Search for the cell housing the specified text and yield its [x, y] center coordinate. 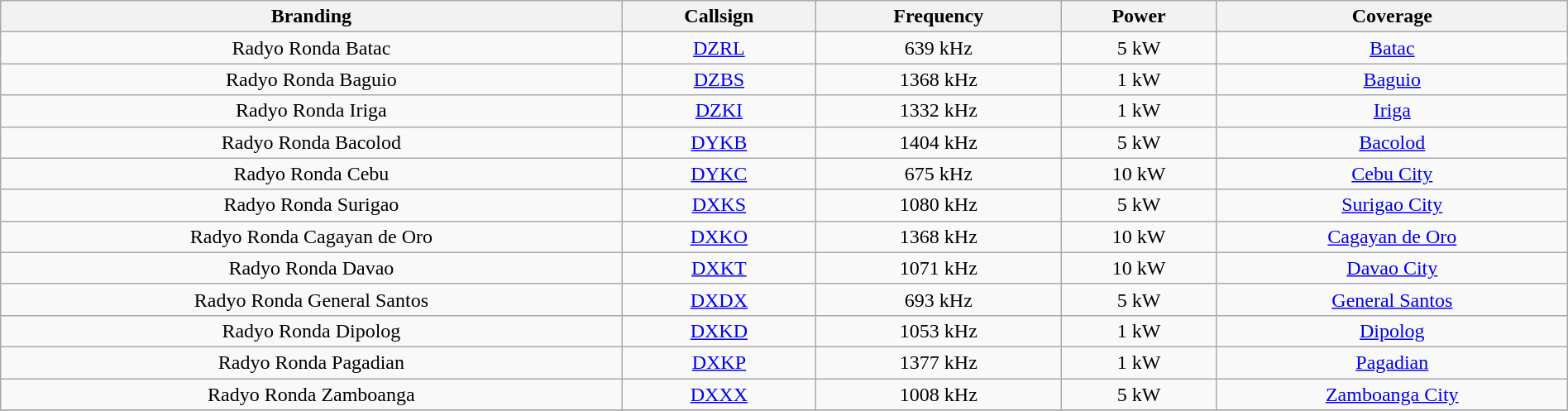
Radyo Ronda Pagadian [311, 362]
675 kHz [939, 174]
Radyo Ronda Cebu [311, 174]
Zamboanga City [1392, 394]
DZKI [719, 111]
1053 kHz [939, 331]
DZBS [719, 79]
1008 kHz [939, 394]
Radyo Ronda Batac [311, 48]
Callsign [719, 17]
Frequency [939, 17]
639 kHz [939, 48]
Baguio [1392, 79]
Power [1139, 17]
Iriga [1392, 111]
Bacolod [1392, 142]
693 kHz [939, 299]
Surigao City [1392, 205]
DYKC [719, 174]
General Santos [1392, 299]
DXDX [719, 299]
Davao City [1392, 268]
DXKP [719, 362]
DXKD [719, 331]
Radyo Ronda Bacolod [311, 142]
Dipolog [1392, 331]
Radyo Ronda Surigao [311, 205]
Coverage [1392, 17]
DZRL [719, 48]
Radyo Ronda Baguio [311, 79]
Cebu City [1392, 174]
DXKT [719, 268]
1404 kHz [939, 142]
Radyo Ronda Davao [311, 268]
Radyo Ronda Cagayan de Oro [311, 237]
1332 kHz [939, 111]
1071 kHz [939, 268]
Pagadian [1392, 362]
Radyo Ronda Dipolog [311, 331]
Cagayan de Oro [1392, 237]
DXXX [719, 394]
DYKB [719, 142]
1377 kHz [939, 362]
DXKS [719, 205]
Radyo Ronda Zamboanga [311, 394]
1080 kHz [939, 205]
Radyo Ronda General Santos [311, 299]
Radyo Ronda Iriga [311, 111]
DXKO [719, 237]
Batac [1392, 48]
Branding [311, 17]
